Determine the (X, Y) coordinate at the center of the cell enclosing the given text.  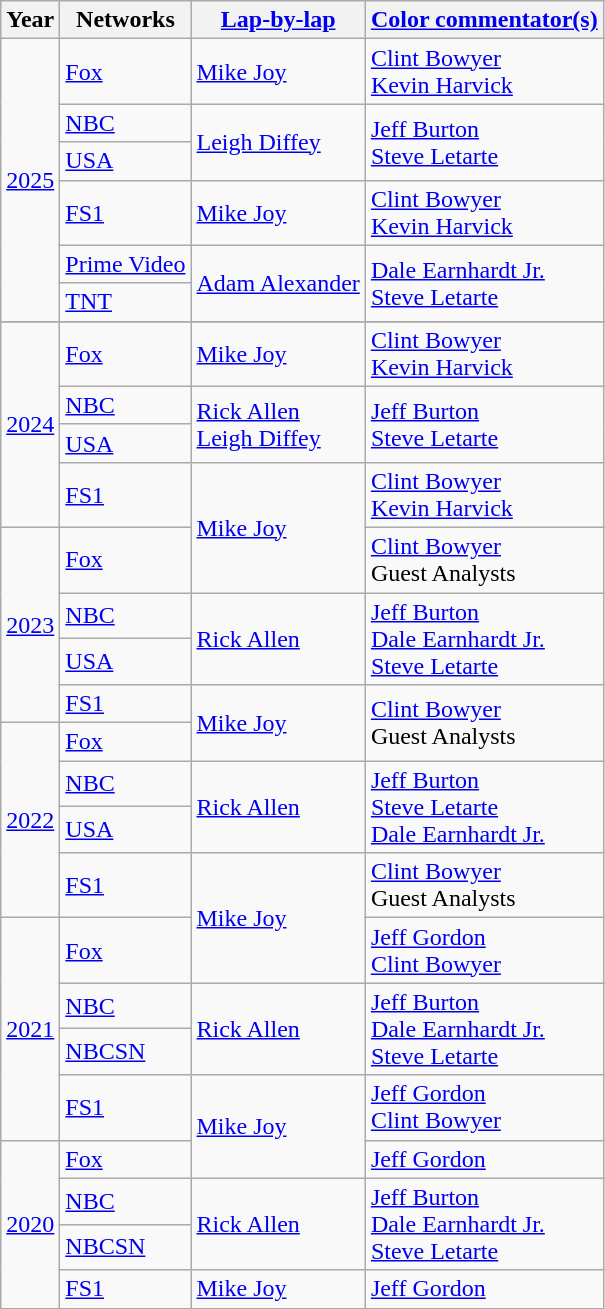
Color commentator(s) (484, 20)
2025 (30, 180)
2022 (30, 820)
2021 (30, 1029)
Dale Earnhardt Jr.Steve Letarte (484, 283)
2024 (30, 424)
Year (30, 20)
2023 (30, 624)
Adam Alexander (278, 283)
Networks (126, 20)
Leigh Diffey (278, 142)
Lap-by-lap (278, 20)
Rick AllenLeigh Diffey (278, 424)
TNT (126, 302)
2020 (30, 1224)
Jeff BurtonSteve LetarteDale Earnhardt Jr. (484, 807)
Prime Video (126, 264)
